Pinpoint the cell where the given text exists, returning its [x, y] midpoint coordinate. 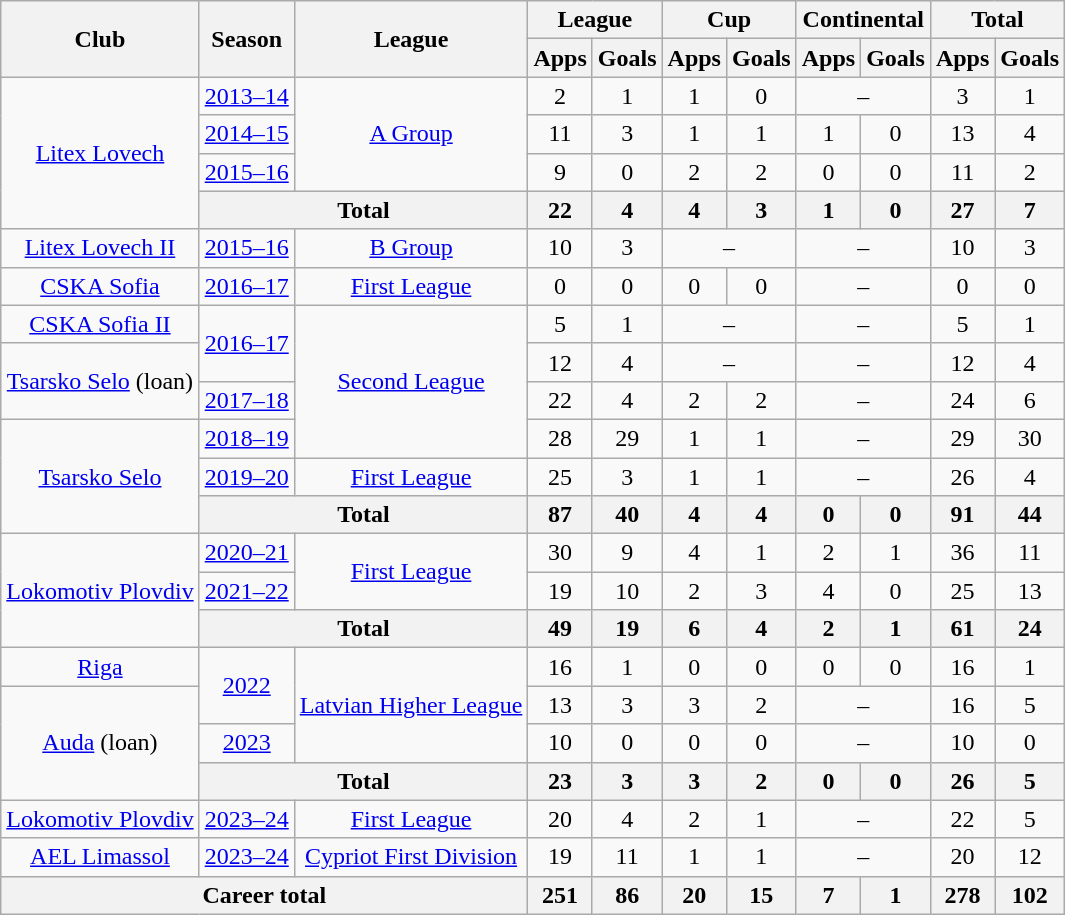
44 [1030, 515]
2021–22 [246, 591]
2023 [246, 743]
Cup [729, 20]
CSKA Sofia II [100, 324]
2018–19 [246, 438]
Cypriot First Division [411, 857]
49 [560, 629]
Auda (loan) [100, 743]
Continental [863, 20]
102 [1030, 895]
251 [560, 895]
2014–15 [246, 134]
28 [560, 438]
278 [962, 895]
Club [100, 39]
2019–20 [246, 477]
2013–14 [246, 96]
Career total [264, 895]
Second League [411, 381]
Litex Lovech II [100, 248]
87 [560, 515]
2022 [246, 686]
Tsarsko Selo [100, 476]
Tsarsko Selo (loan) [100, 381]
91 [962, 515]
AEL Limassol [100, 857]
61 [962, 629]
2017–18 [246, 400]
CSKA Sofia [100, 286]
Season [246, 39]
Litex Lovech [100, 153]
27 [962, 210]
2020–21 [246, 553]
36 [962, 553]
15 [761, 895]
23 [560, 781]
B Group [411, 248]
Riga [100, 667]
A Group [411, 134]
86 [627, 895]
Latvian Higher League [411, 705]
40 [627, 515]
